Return (X, Y) of the center of cell containing provided text 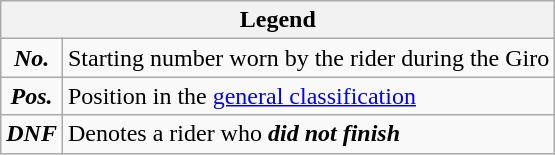
Legend (278, 20)
DNF (32, 134)
No. (32, 58)
Starting number worn by the rider during the Giro (308, 58)
Denotes a rider who did not finish (308, 134)
Position in the general classification (308, 96)
Pos. (32, 96)
